From the cell containing the given text, extract its center point as [x, y] coordinate. 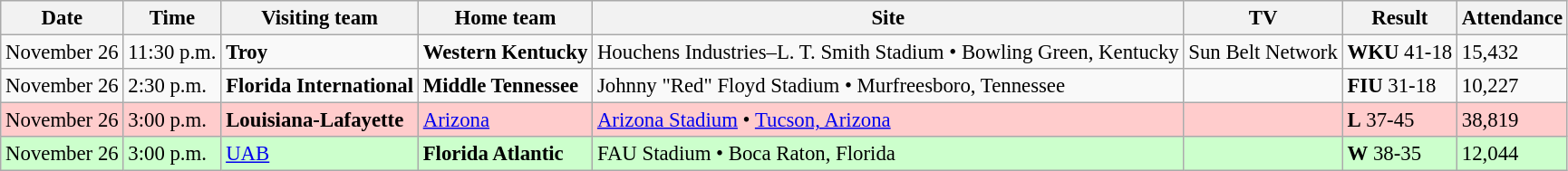
Site [888, 18]
2:30 p.m. [172, 86]
TV [1263, 18]
Florida Atlantic [505, 154]
Sun Belt Network [1263, 52]
Houchens Industries–L. T. Smith Stadium • Bowling Green, Kentucky [888, 52]
Johnny "Red" Floyd Stadium • Murfreesboro, Tennessee [888, 86]
Arizona Stadium • Tucson, Arizona [888, 120]
Western Kentucky [505, 52]
38,819 [1513, 120]
11:30 p.m. [172, 52]
W 38-35 [1399, 154]
FIU 31-18 [1399, 86]
Result [1399, 18]
UAB [320, 154]
Home team [505, 18]
15,432 [1513, 52]
FAU Stadium • Boca Raton, Florida [888, 154]
Troy [320, 52]
12,044 [1513, 154]
Louisiana-Lafayette [320, 120]
Time [172, 18]
Attendance [1513, 18]
Arizona [505, 120]
L 37-45 [1399, 120]
Date [62, 18]
WKU 41-18 [1399, 52]
10,227 [1513, 86]
Visiting team [320, 18]
Middle Tennessee [505, 86]
Florida International [320, 86]
